Scan for the cell matching the given text and deliver its [x, y] coordinate at center. 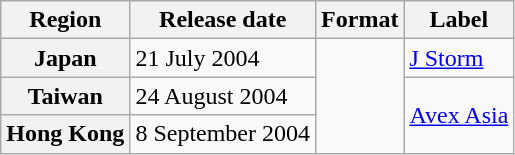
Label [459, 20]
21 July 2004 [223, 58]
Release date [223, 20]
Japan [66, 58]
Avex Asia [459, 115]
8 September 2004 [223, 134]
24 August 2004 [223, 96]
Hong Kong [66, 134]
Region [66, 20]
Format [360, 20]
J Storm [459, 58]
Taiwan [66, 96]
